Find where the given text appears and provide that cell's center as (x, y) coordinate. 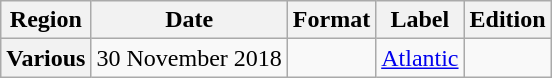
Edition (508, 20)
30 November 2018 (189, 58)
Region (46, 20)
Label (420, 20)
Date (189, 20)
Various (46, 58)
Format (331, 20)
Atlantic (420, 58)
